Locate the cell with the specified text and output its [X, Y] center coordinate. 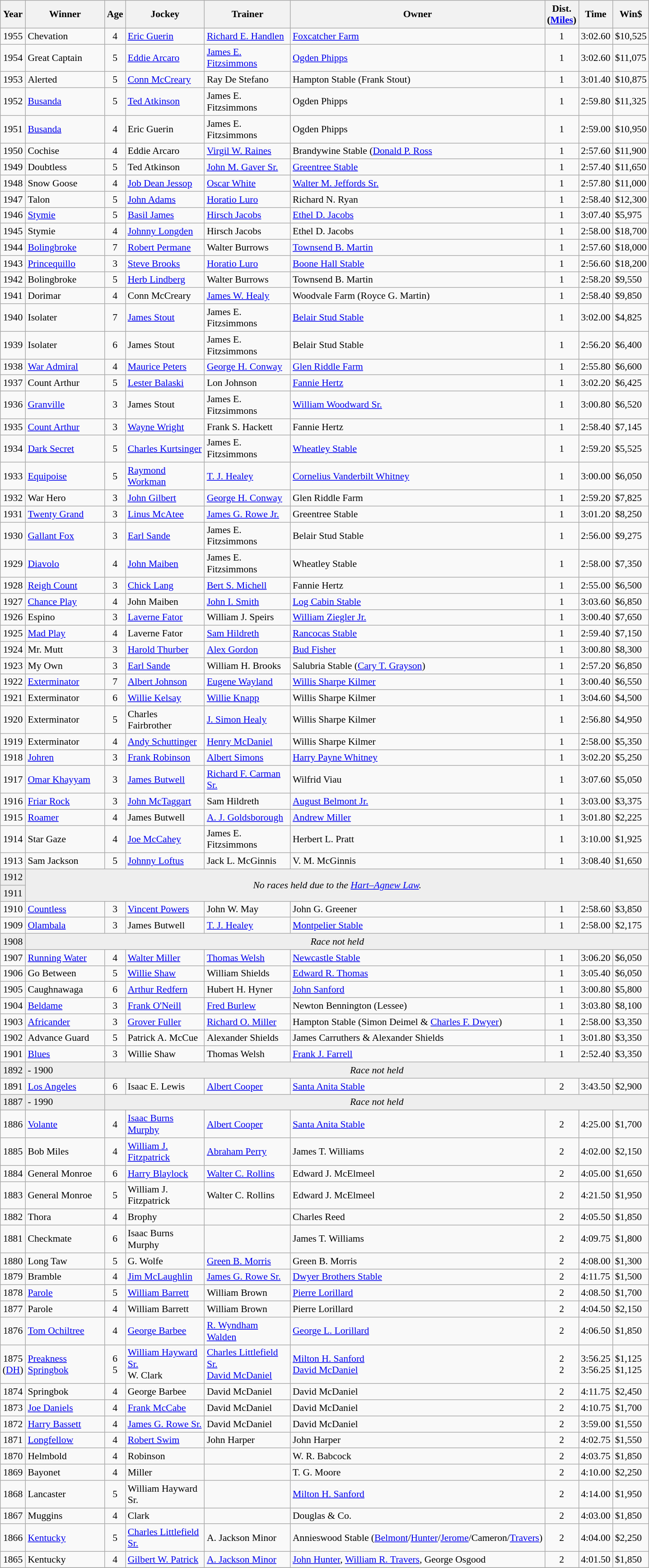
Gilbert W. Patrick [165, 1560]
1941 [13, 296]
2:57.40 [595, 167]
John G. Greener [417, 909]
$4,950 [631, 719]
$7,825 [631, 498]
Dist. (Miles) [562, 14]
$5,350 [631, 742]
Blues [65, 1054]
Albert Simons [247, 758]
$9,550 [631, 280]
- 1900 [65, 1070]
Cornelius Vanderbilt Whitney [417, 477]
Newton Bennington (Lessee) [417, 1006]
$5,250 [631, 758]
J. Simon Healy [247, 719]
Raymond Workman [165, 477]
Brandywine Stable (Donald P. Ross [417, 151]
$1,300 [631, 1261]
William H. Brooks [247, 666]
1873 [13, 1408]
1868 [13, 1494]
Richard O. Miller [247, 1022]
Age [115, 14]
1928 [13, 585]
Countless [65, 909]
Gallant Fox [65, 536]
1884 [13, 1174]
1877 [13, 1309]
Friar Rock [65, 802]
Hampton Stable (Frank Stout) [417, 80]
Chevation [65, 36]
Checkmate [65, 1239]
1935 [13, 427]
$11,900 [631, 151]
Clark [165, 1516]
4:03.00 [595, 1516]
Time [595, 14]
Year [13, 14]
1936 [13, 405]
Cochise [65, 151]
Bayonet [65, 1472]
Beldame [65, 1006]
2:52.40 [595, 1054]
$5,050 [631, 780]
Joe McCahey [165, 840]
4:02.75 [595, 1440]
3:03.80 [595, 1006]
Rancocas Stable [417, 634]
James W. Healy [247, 296]
Patrick A. McCue [165, 1038]
3:01.20 [595, 514]
1924 [13, 650]
Brophy [165, 1217]
1869 [13, 1472]
Sam Jackson [65, 861]
Charles Kurtsinger [165, 449]
Basil James [165, 215]
Owner [417, 14]
$4,825 [631, 318]
T. G. Moore [417, 1472]
4:21.50 [595, 1195]
William Hayward Sr.W. Clark [165, 1364]
V. M. McGinnis [417, 861]
George L. Lorillard [417, 1331]
1903 [13, 1022]
Olambala [65, 926]
Chance Play [65, 602]
1929 [13, 563]
Volante [65, 1124]
Lon Johnson [247, 383]
1907 [13, 958]
$11,075 [631, 58]
$18,200 [631, 264]
1887 [13, 1102]
$18,700 [631, 232]
4:06.50 [595, 1331]
3:03.00 [595, 802]
Boone Hall Stable [417, 264]
Walter M. Jeffords Sr. [417, 183]
4:05.00 [595, 1174]
4:25.00 [595, 1124]
James Carruthers & Alexander Shields [417, 1038]
W. R. Babcock [417, 1457]
$11,000 [631, 183]
$9,850 [631, 296]
4:14.00 [595, 1494]
Montpelier Stable [417, 926]
$2,225 [631, 817]
3:01.40 [595, 80]
1875 (DH) [13, 1364]
Springbok [65, 1392]
Johnny Longden [165, 232]
1886 [13, 1124]
PreaknessSpringbok [65, 1364]
Walter Miller [165, 958]
1881 [13, 1239]
Isaac E. Lewis [165, 1086]
No races held due to the Hart–Agnew Law. [337, 886]
Advance Guard [65, 1038]
1931 [13, 514]
Henry McDaniel [247, 742]
Fred Burlew [247, 1006]
1922 [13, 682]
1916 [13, 802]
Robinson [165, 1457]
Charles Fairbrother [165, 719]
2:59.40 [595, 634]
3:56.253:56.25 [595, 1364]
Charles Littlefield Sr.David McDaniel [247, 1364]
Hubert H. Hyner [247, 990]
Hampton Stable (Simon Deimel & Charles F. Dwyer) [417, 1022]
My Own [65, 666]
Mr. Mutt [65, 650]
4:09.75 [595, 1239]
Log Cabin Stable [417, 602]
William Ziegler Jr. [417, 617]
$12,300 [631, 199]
1871 [13, 1440]
3:00.00 [595, 477]
James G. Rowe Jr. [247, 514]
$4,500 [631, 698]
Dorimar [65, 296]
$7,650 [631, 617]
1948 [13, 183]
2:57.20 [595, 666]
Virgil W. Raines [247, 151]
1927 [13, 602]
3:59.00 [595, 1424]
1880 [13, 1261]
1925 [13, 634]
John Hunter, William R. Travers, George Osgood [417, 1560]
1879 [13, 1277]
Wayne Wright [165, 427]
1943 [13, 264]
$6,520 [631, 405]
Richard E. Handlen [247, 36]
$6,400 [631, 345]
1883 [13, 1195]
R. Wyndham Walden [247, 1331]
John W. May [247, 909]
1885 [13, 1152]
1933 [13, 477]
William J. Speirs [247, 617]
$1,500 [631, 1277]
Long Taw [65, 1261]
2:58.20 [595, 280]
John Gilbert [165, 498]
Doubtless [65, 167]
Milton H. Sanford [417, 1494]
Willie Knapp [247, 698]
Lester Balaski [165, 383]
Trainer [247, 14]
Charles Reed [417, 1217]
2:56.00 [595, 536]
Bud Fisher [417, 650]
$8,300 [631, 650]
Bob Miles [65, 1152]
$1,125$1,125 [631, 1364]
$9,275 [631, 536]
2:56.80 [595, 719]
22 [562, 1364]
Newcastle Stable [417, 958]
Africander [65, 1022]
4:10.00 [595, 1472]
John M. Gaver Sr. [247, 167]
Grover Fuller [165, 1022]
4:01.50 [595, 1560]
$6,600 [631, 367]
Ray De Stefano [247, 80]
Woodvale Farm (Royce G. Martin) [417, 296]
1908 [13, 942]
Andy Schuttinger [165, 742]
Robert Swim [165, 1440]
1876 [13, 1331]
Salubria Stable (Cary T. Grayson) [417, 666]
John I. Smith [247, 602]
$11,325 [631, 102]
2:59.00 [595, 129]
Running Water [65, 958]
$6,500 [631, 585]
1919 [13, 742]
William Shields [247, 974]
1901 [13, 1054]
Jack L. McGinnis [247, 861]
65 [115, 1364]
3:07.40 [595, 215]
Harold Thurber [165, 650]
$8,100 [631, 1006]
1923 [13, 666]
1866 [13, 1538]
Talon [65, 199]
Great Captain [65, 58]
Harry Bassett [65, 1424]
Abraham Perry [247, 1152]
1921 [13, 698]
1918 [13, 758]
$7,145 [631, 427]
Job Dean Jessop [165, 183]
Frank McCabe [165, 1408]
$10,950 [631, 129]
1926 [13, 617]
Oscar White [247, 183]
Alerted [65, 80]
1902 [13, 1038]
Roamer [65, 817]
War Hero [65, 498]
Longfellow [65, 1440]
Lancaster [65, 1494]
Tom Ochiltree [65, 1331]
Linus McAtee [165, 514]
1870 [13, 1457]
1949 [13, 167]
1938 [13, 367]
3:05.40 [595, 974]
$1,925 [631, 840]
Wilfrid Viau [417, 780]
2:57.80 [595, 183]
4:04.00 [595, 1538]
1910 [13, 909]
John Adams [165, 199]
4:08.50 [595, 1293]
1955 [13, 36]
1865 [13, 1560]
1892 [13, 1070]
Frank Robinson [165, 758]
3:10.00 [595, 840]
Jockey [165, 14]
Helmbold [65, 1457]
Chick Lang [165, 585]
$6,425 [631, 383]
Harry Blaylock [165, 1174]
Los Angeles [65, 1086]
4:04.50 [595, 1309]
1915 [13, 817]
1882 [13, 1217]
Omar Khayyam [65, 780]
1934 [13, 449]
Bert S. Michell [247, 585]
1952 [13, 102]
Caughnawaga [65, 990]
Dark Secret [65, 449]
Mad Play [65, 634]
1906 [13, 974]
3:08.40 [595, 861]
Princequillo [65, 264]
G. Wolfe [165, 1261]
$7,350 [631, 563]
Arthur Redfern [165, 990]
Twenty Grand [65, 514]
Snow Goose [65, 183]
Bramble [65, 1277]
John McTaggart [165, 802]
2:56.20 [595, 345]
August Belmont Jr. [417, 802]
Muggins [65, 1516]
1939 [13, 345]
Douglas & Co. [417, 1516]
3:04.60 [595, 698]
Frank J. Farrell [417, 1054]
Eugene Wayland [247, 682]
$7,150 [631, 634]
War Admiral [65, 367]
Richard N. Ryan [417, 199]
1912 [13, 877]
2:55.80 [595, 367]
A. J. Goldsborough [247, 817]
Miller [165, 1472]
3:07.60 [595, 780]
John Sanford [417, 990]
Winner [65, 14]
Go Between [65, 974]
Win$ [631, 14]
1932 [13, 498]
Star Gaze [65, 840]
$1,800 [631, 1239]
$6,550 [631, 682]
William Hayward Sr. [165, 1494]
1878 [13, 1293]
$2,900 [631, 1086]
Diavolo [65, 563]
4:05.50 [595, 1217]
2:59.80 [595, 102]
4:03.75 [595, 1457]
1946 [13, 215]
1911 [13, 893]
Willie Kelsay [165, 698]
1874 [13, 1392]
3:43.50 [595, 1086]
1950 [13, 151]
Richard F. Carman Sr. [247, 780]
1945 [13, 232]
Reigh Count [65, 585]
Alexander Shields [247, 1038]
1905 [13, 990]
Herbert L. Pratt [417, 840]
4:02.00 [595, 1152]
$2,450 [631, 1392]
Edward R. Thomas [417, 974]
Espino [65, 617]
Frank O'Neill [165, 1006]
2:58.60 [595, 909]
2:55.00 [595, 585]
1872 [13, 1424]
1951 [13, 129]
1940 [13, 318]
$10,875 [631, 80]
2:56.60 [595, 264]
Frank S. Hackett [247, 427]
3:06.20 [595, 958]
1913 [13, 861]
3:02.00 [595, 318]
Robert Permane [165, 248]
$18,000 [631, 248]
4:08.00 [595, 1261]
Vincent Powers [165, 909]
1954 [13, 58]
Steve Brooks [165, 264]
1920 [13, 719]
William Woodward Sr. [417, 405]
1947 [13, 199]
1944 [13, 248]
1867 [13, 1516]
$2,175 [631, 926]
Harry Payne Whitney [417, 758]
Milton H. SanfordDavid McDaniel [417, 1364]
Equipoise [65, 477]
4:10.75 [595, 1408]
Dwyer Brothers Stable [417, 1277]
1914 [13, 840]
Andrew Miller [417, 817]
1891 [13, 1086]
Charles Littlefield Sr. [165, 1538]
1930 [13, 536]
1953 [13, 80]
1937 [13, 383]
3:03.60 [595, 602]
1909 [13, 926]
Annieswood Stable (Belmont/Hunter/Jerome/Cameron/Travers) [417, 1538]
$11,650 [631, 167]
$5,525 [631, 449]
Thora [65, 1217]
- 1990 [65, 1102]
$8,250 [631, 514]
Johren [65, 758]
1917 [13, 780]
Joe Daniels [65, 1408]
$5,975 [631, 215]
$3,850 [631, 909]
Jim McLaughlin [165, 1277]
$5,800 [631, 990]
$10,525 [631, 36]
Johnny Loftus [165, 861]
Albert Johnson [165, 682]
Herb Lindberg [165, 280]
$3,375 [631, 802]
Granville [65, 405]
Alex Gordon [247, 650]
1942 [13, 280]
Foxcatcher Farm [417, 36]
1904 [13, 1006]
Maurice Peters [165, 367]
